Find where the given text appears and provide that cell's center as (X, Y) coordinate. 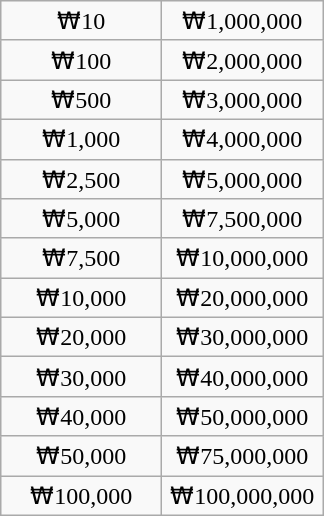
₩20,000,000 (242, 298)
₩2,500 (82, 179)
₩100,000 (82, 496)
₩1,000,000 (242, 21)
₩50,000 (82, 456)
₩7,500,000 (242, 219)
₩7,500 (82, 258)
₩10,000,000 (242, 258)
₩10 (82, 21)
₩100,000,000 (242, 496)
₩4,000,000 (242, 139)
₩10,000 (82, 298)
₩20,000 (82, 337)
₩5,000,000 (242, 179)
₩50,000,000 (242, 416)
₩40,000 (82, 416)
₩500 (82, 100)
₩2,000,000 (242, 60)
₩40,000,000 (242, 377)
₩1,000 (82, 139)
₩100 (82, 60)
₩3,000,000 (242, 100)
₩30,000,000 (242, 337)
₩30,000 (82, 377)
₩5,000 (82, 219)
₩75,000,000 (242, 456)
